Provide the (X, Y) coordinate of the cell's center where the given text is located.  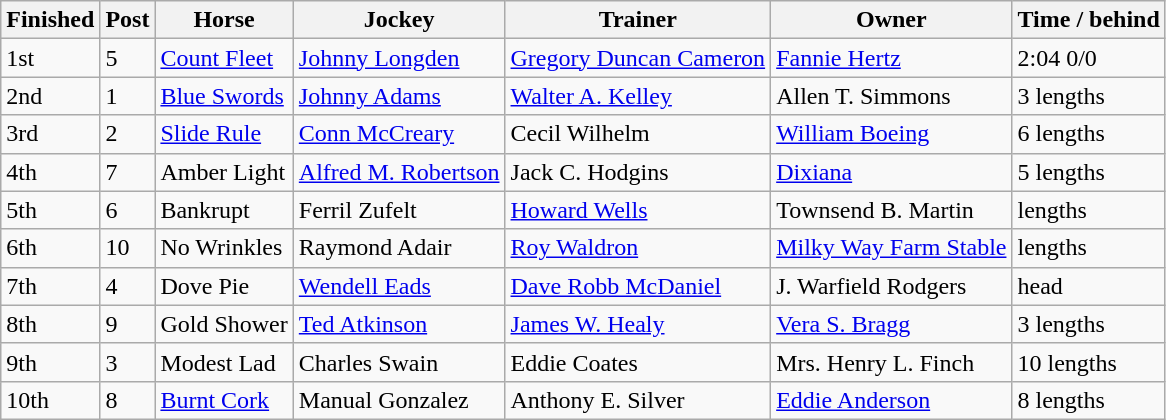
Roy Waldron (638, 248)
Gregory Duncan Cameron (638, 58)
4th (50, 172)
2 (128, 134)
10 lengths (1088, 362)
Trainer (638, 20)
J. Warfield Rodgers (892, 286)
5 (128, 58)
Charles Swain (399, 362)
Horse (224, 20)
8 (128, 400)
Bankrupt (224, 210)
Eddie Anderson (892, 400)
Alfred M. Robertson (399, 172)
Ted Atkinson (399, 324)
William Boeing (892, 134)
Johnny Adams (399, 96)
5 lengths (1088, 172)
Slide Rule (224, 134)
Amber Light (224, 172)
Manual Gonzalez (399, 400)
Modest Lad (224, 362)
3 (128, 362)
Cecil Wilhelm (638, 134)
Finished (50, 20)
Jockey (399, 20)
8 lengths (1088, 400)
6 lengths (1088, 134)
1 (128, 96)
Walter A. Kelley (638, 96)
Johnny Longden (399, 58)
Townsend B. Martin (892, 210)
Eddie Coates (638, 362)
Dixiana (892, 172)
5th (50, 210)
head (1088, 286)
Ferril Zufelt (399, 210)
7th (50, 286)
Dave Robb McDaniel (638, 286)
James W. Healy (638, 324)
Blue Swords (224, 96)
2nd (50, 96)
1st (50, 58)
8th (50, 324)
9 (128, 324)
Anthony E. Silver (638, 400)
6th (50, 248)
10th (50, 400)
Fannie Hertz (892, 58)
Allen T. Simmons (892, 96)
Gold Shower (224, 324)
No Wrinkles (224, 248)
Milky Way Farm Stable (892, 248)
3rd (50, 134)
9th (50, 362)
Raymond Adair (399, 248)
Dove Pie (224, 286)
Jack C. Hodgins (638, 172)
Time / behind (1088, 20)
6 (128, 210)
Post (128, 20)
7 (128, 172)
4 (128, 286)
Vera S. Bragg (892, 324)
Burnt Cork (224, 400)
Conn McCreary (399, 134)
Wendell Eads (399, 286)
Howard Wells (638, 210)
Owner (892, 20)
Mrs. Henry L. Finch (892, 362)
Count Fleet (224, 58)
2:04 0/0 (1088, 58)
10 (128, 248)
